Identify which cell holds the provided text, then report its [x, y] central coordinate. 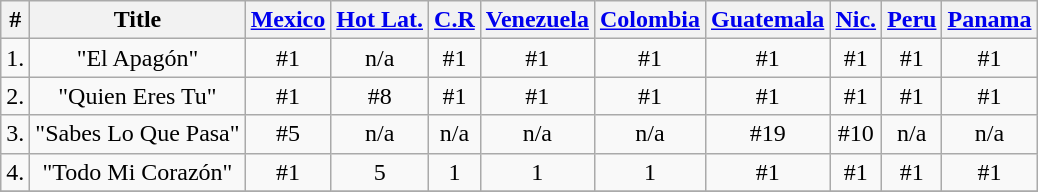
# [16, 20]
Nic. [856, 20]
Peru [912, 20]
#8 [380, 96]
Mexico [288, 20]
4. [16, 172]
5 [380, 172]
Hot Lat. [380, 20]
1. [16, 58]
3. [16, 134]
#5 [288, 134]
"Todo Mi Corazón" [138, 172]
"Quien Eres Tu" [138, 96]
2. [16, 96]
Guatemala [767, 20]
#10 [856, 134]
Venezuela [537, 20]
"El Apagón" [138, 58]
Panama [990, 20]
Colombia [650, 20]
Title [138, 20]
C.R [455, 20]
"Sabes Lo Que Pasa" [138, 134]
#19 [767, 134]
